Output the (X, Y) coordinate of the center of the cell containing the given text.  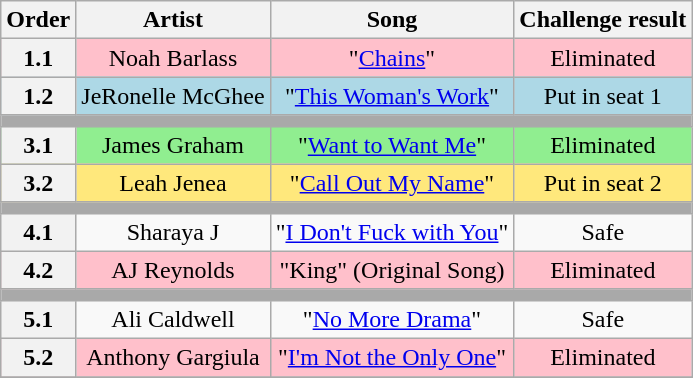
JeRonelle McGhee (173, 96)
"Want to Want Me" (392, 145)
3.1 (38, 145)
"I Don't Fuck with You" (392, 232)
Song (392, 20)
5.2 (38, 357)
Order (38, 20)
Put in seat 1 (603, 96)
Artist (173, 20)
Ali Caldwell (173, 319)
"Call Out My Name" (392, 183)
5.1 (38, 319)
James Graham (173, 145)
3.2 (38, 183)
Leah Jenea (173, 183)
AJ Reynolds (173, 270)
Sharaya J (173, 232)
Anthony Gargiula (173, 357)
1.1 (38, 58)
4.1 (38, 232)
Put in seat 2 (603, 183)
1.2 (38, 96)
"No More Drama" (392, 319)
"King" (Original Song) (392, 270)
Challenge result (603, 20)
"This Woman's Work" (392, 96)
4.2 (38, 270)
"I'm Not the Only One" (392, 357)
Noah Barlass (173, 58)
"Chains" (392, 58)
